Detect which cell encompasses the target text, then output its [x, y] center coordinate. 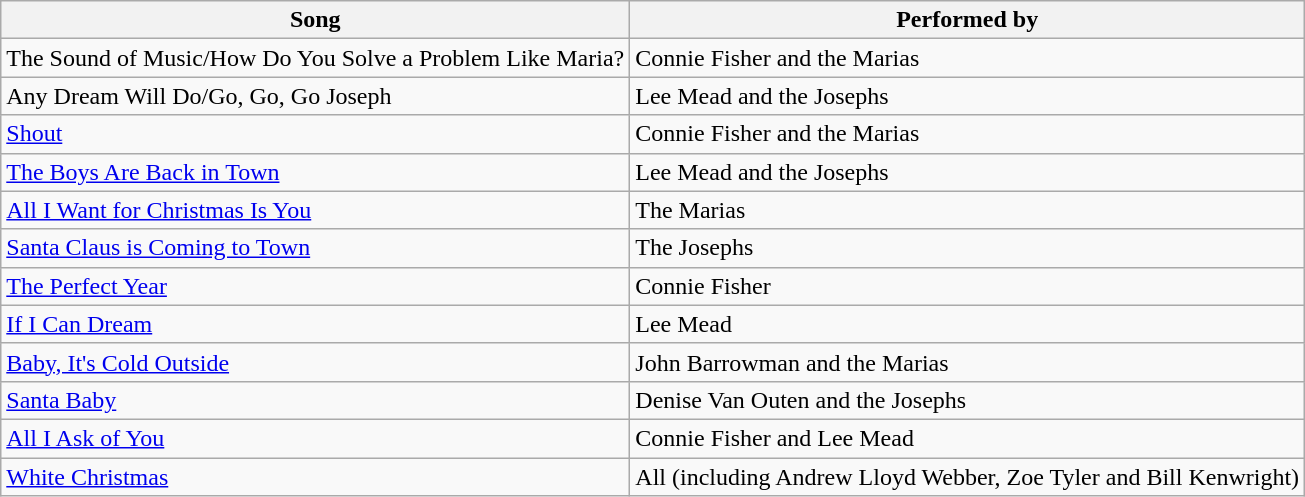
John Barrowman and the Marias [968, 362]
All (including Andrew Lloyd Webber, Zoe Tyler and Bill Kenwright) [968, 477]
Song [316, 20]
If I Can Dream [316, 324]
Baby, It's Cold Outside [316, 362]
Connie Fisher and Lee Mead [968, 438]
All I Want for Christmas Is You [316, 210]
The Marias [968, 210]
Performed by [968, 20]
The Boys Are Back in Town [316, 172]
Lee Mead [968, 324]
Shout [316, 134]
The Sound of Music/How Do You Solve a Problem Like Maria? [316, 58]
Denise Van Outen and the Josephs [968, 400]
The Josephs [968, 248]
Connie Fisher [968, 286]
White Christmas [316, 477]
Santa Claus is Coming to Town [316, 248]
All I Ask of You [316, 438]
The Perfect Year [316, 286]
Santa Baby [316, 400]
Any Dream Will Do/Go, Go, Go Joseph [316, 96]
